Determine the [X, Y] coordinate at the center of the cell enclosing the given text.  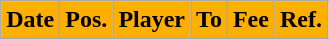
To [210, 20]
Player [152, 20]
Date [30, 20]
Fee [250, 20]
Ref. [300, 20]
Pos. [86, 20]
